Scan for the cell matching the given text and deliver its (x, y) coordinate at center. 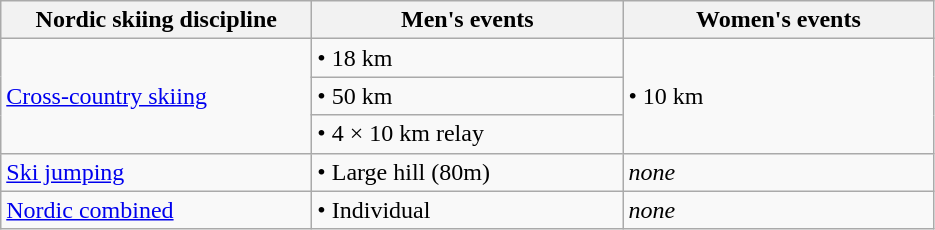
Ski jumping (156, 172)
• 18 km (468, 58)
Nordic combined (156, 210)
• Large hill (80m) (468, 172)
Men's events (468, 20)
Women's events (778, 20)
• 50 km (468, 96)
• 4 × 10 km relay (468, 134)
• Individual (468, 210)
Cross-country skiing (156, 96)
• 10 km (778, 96)
Nordic skiing discipline (156, 20)
